Detect which cell encompasses the target text, then output its [x, y] center coordinate. 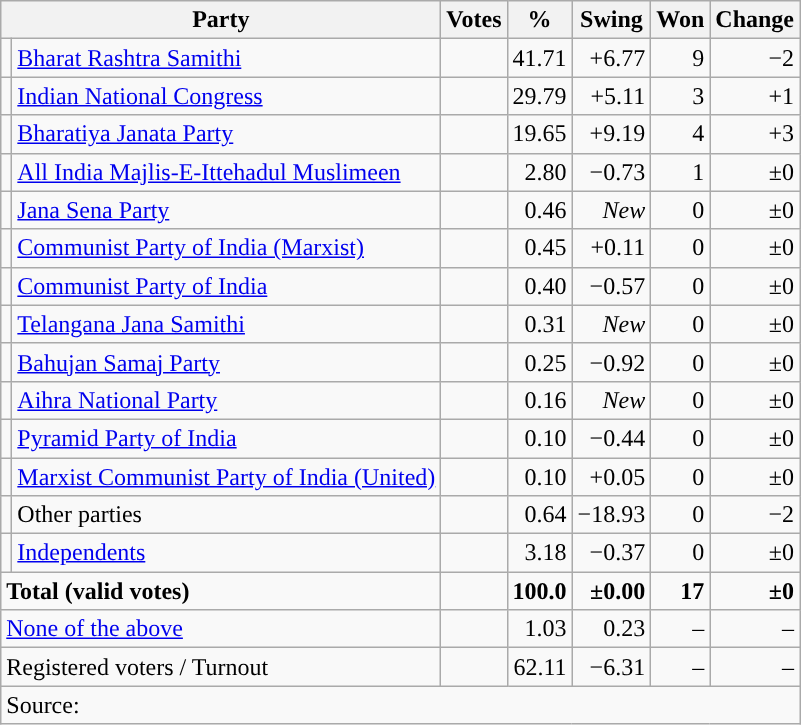
0.31 [540, 324]
Telangana Jana Samithi [226, 324]
Communist Party of India (Marxist) [226, 248]
0.45 [540, 248]
Total (valid votes) [221, 591]
−6.31 [612, 667]
0.23 [612, 629]
+3 [755, 134]
−0.92 [612, 362]
0.46 [540, 210]
All India Majlis-E-Ittehadul Muslimeen [226, 172]
2.80 [540, 172]
±0.00 [612, 591]
Change [755, 20]
1.03 [540, 629]
−0.73 [612, 172]
41.71 [540, 58]
+6.77 [612, 58]
Independents [226, 553]
Indian National Congress [226, 96]
+9.19 [612, 134]
19.65 [540, 134]
+5.11 [612, 96]
Won [680, 20]
−0.44 [612, 438]
Source: [400, 705]
3.18 [540, 553]
None of the above [221, 629]
Other parties [226, 515]
−0.57 [612, 286]
0.64 [540, 515]
29.79 [540, 96]
−18.93 [612, 515]
1 [680, 172]
0.25 [540, 362]
Bharat Rashtra Samithi [226, 58]
+1 [755, 96]
Bharatiya Janata Party [226, 134]
+0.11 [612, 248]
9 [680, 58]
0.40 [540, 286]
Bahujan Samaj Party [226, 362]
Votes [474, 20]
Communist Party of India [226, 286]
% [540, 20]
4 [680, 134]
Pyramid Party of India [226, 438]
Registered voters / Turnout [221, 667]
100.0 [540, 591]
0.16 [540, 400]
62.11 [540, 667]
17 [680, 591]
Marxist Communist Party of India (United) [226, 477]
−0.37 [612, 553]
Party [221, 20]
Swing [612, 20]
3 [680, 96]
+0.05 [612, 477]
Jana Sena Party [226, 210]
Aihra National Party [226, 400]
